Output the (X, Y) coordinate of the center of the cell containing the given text.  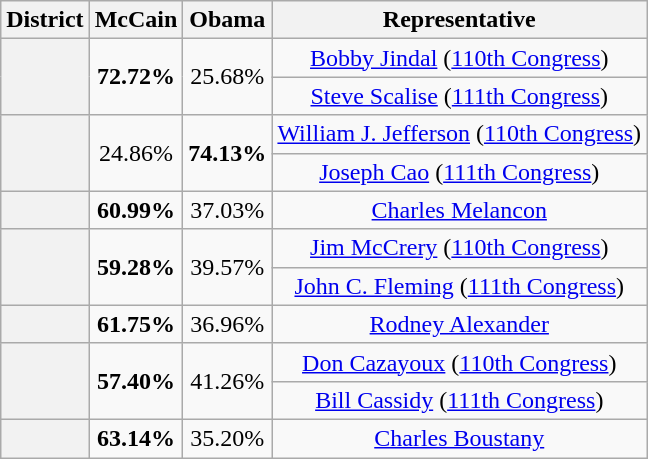
57.40% (136, 381)
John C. Fleming (111th Congress) (460, 286)
74.13% (228, 153)
35.20% (228, 438)
Bill Cassidy (111th Congress) (460, 400)
39.57% (228, 267)
36.96% (228, 324)
William J. Jefferson (110th Congress) (460, 134)
Don Cazayoux (110th Congress) (460, 362)
Joseph Cao (111th Congress) (460, 172)
60.99% (136, 210)
37.03% (228, 210)
Charles Boustany (460, 438)
Rodney Alexander (460, 324)
59.28% (136, 267)
25.68% (228, 77)
72.72% (136, 77)
Charles Melancon (460, 210)
McCain (136, 20)
24.86% (136, 153)
Obama (228, 20)
District (45, 20)
Jim McCrery (110th Congress) (460, 248)
Steve Scalise (111th Congress) (460, 96)
41.26% (228, 381)
Representative (460, 20)
63.14% (136, 438)
Bobby Jindal (110th Congress) (460, 58)
61.75% (136, 324)
